Pinpoint the cell where the given text exists, returning its [X, Y] midpoint coordinate. 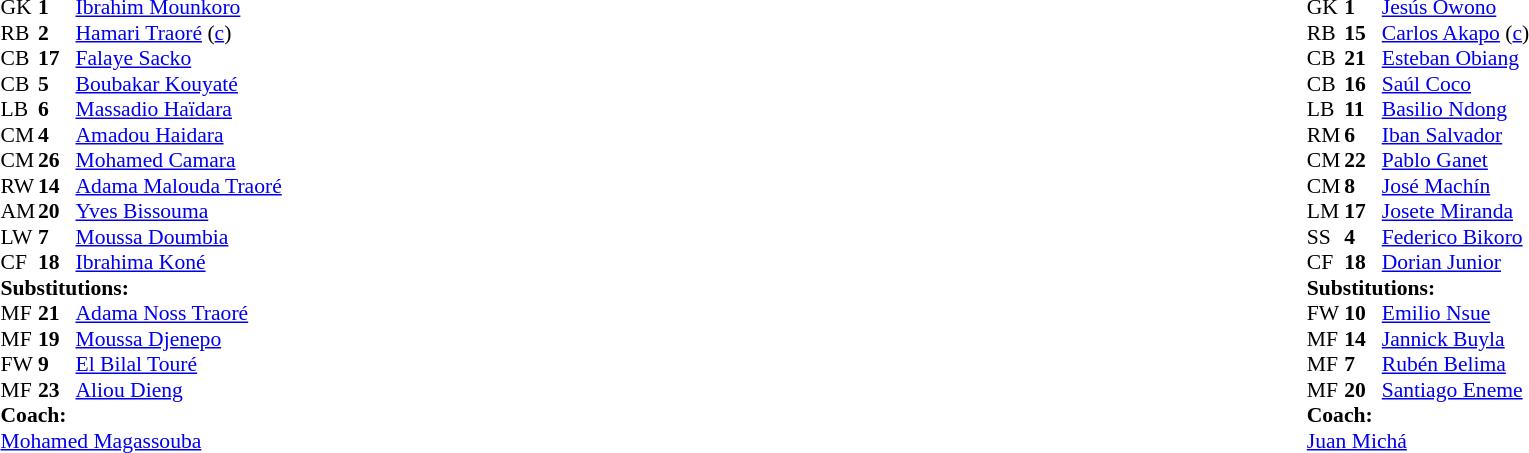
AM [19, 211]
23 [57, 390]
22 [1363, 161]
Saúl Coco [1456, 84]
16 [1363, 84]
Yves Bissouma [179, 211]
Hamari Traoré (c) [179, 33]
Massadio Haïdara [179, 109]
Adama Noss Traoré [179, 313]
Pablo Ganet [1456, 161]
LW [19, 237]
Moussa Doumbia [179, 237]
Ibrahima Koné [179, 263]
26 [57, 161]
9 [57, 365]
LM [1326, 211]
SS [1326, 237]
RW [19, 186]
Rubén Belima [1456, 365]
Iban Salvador [1456, 135]
RM [1326, 135]
19 [57, 339]
Moussa Djenepo [179, 339]
José Machín [1456, 186]
15 [1363, 33]
Basilio Ndong [1456, 109]
Jannick Buyla [1456, 339]
Amadou Haidara [179, 135]
Mohamed Camara [179, 161]
Emilio Nsue [1456, 313]
Carlos Akapo (c) [1456, 33]
Santiago Eneme [1456, 390]
2 [57, 33]
8 [1363, 186]
Boubakar Kouyaté [179, 84]
El Bilal Touré [179, 365]
5 [57, 84]
11 [1363, 109]
Aliou Dieng [179, 390]
Dorian Junior [1456, 263]
Josete Miranda [1456, 211]
Esteban Obiang [1456, 59]
Adama Malouda Traoré [179, 186]
Falaye Sacko [179, 59]
Federico Bikoro [1456, 237]
10 [1363, 313]
